Output the (x, y) coordinate of the center of the cell containing the given text.  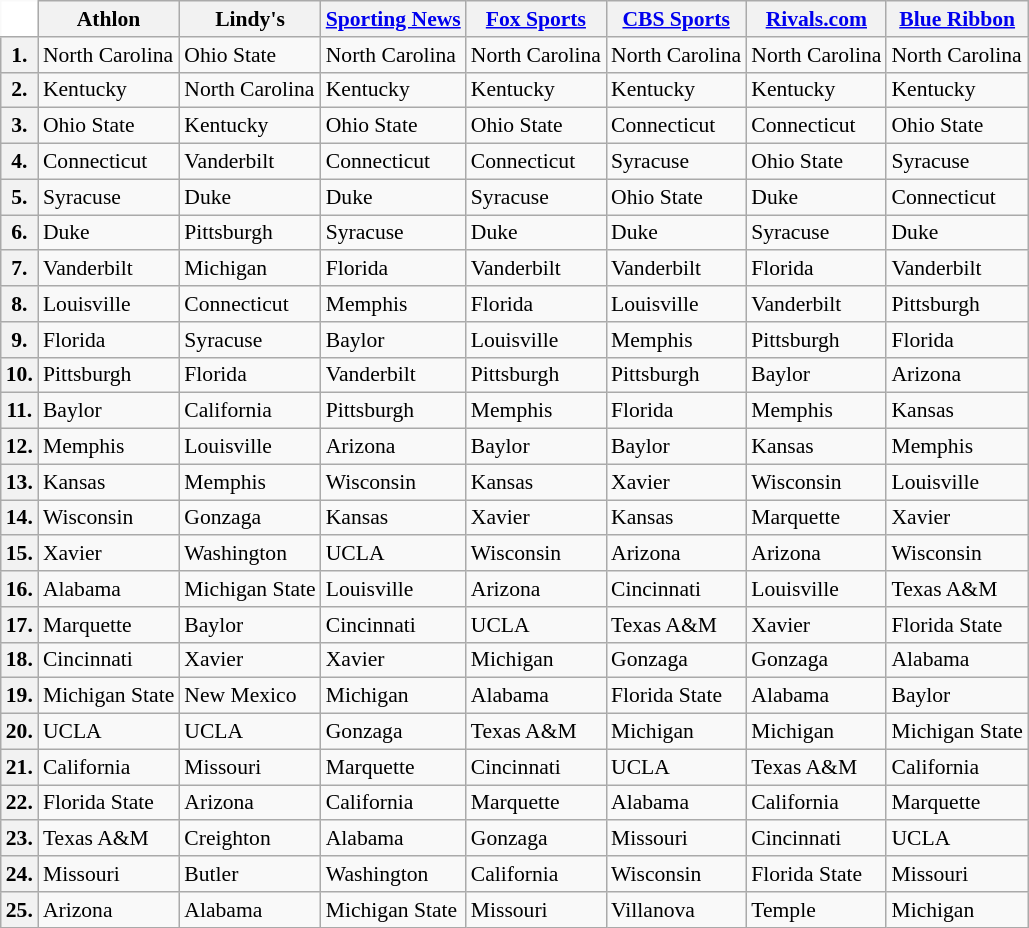
17. (20, 625)
6. (20, 233)
Blue Ribbon (956, 19)
Creighton (250, 839)
9. (20, 340)
19. (20, 696)
23. (20, 839)
4. (20, 162)
8. (20, 304)
22. (20, 803)
2. (20, 90)
18. (20, 660)
12. (20, 447)
7. (20, 269)
20. (20, 732)
Lindy's (250, 19)
11. (20, 411)
24. (20, 874)
3. (20, 126)
10. (20, 375)
Athlon (108, 19)
Villanova (676, 910)
Fox Sports (536, 19)
New Mexico (250, 696)
25. (20, 910)
1. (20, 55)
16. (20, 589)
Butler (250, 874)
21. (20, 767)
Rivals.com (816, 19)
CBS Sports (676, 19)
5. (20, 197)
14. (20, 518)
13. (20, 482)
Sporting News (394, 19)
Temple (816, 910)
15. (20, 554)
